Locate the cell with the specified text and output its [x, y] center coordinate. 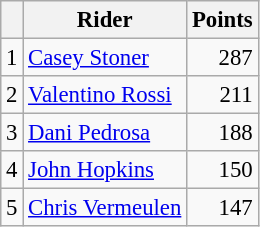
211 [222, 95]
147 [222, 208]
150 [222, 170]
John Hopkins [105, 170]
Points [222, 20]
5 [12, 208]
1 [12, 58]
4 [12, 170]
287 [222, 58]
Valentino Rossi [105, 95]
2 [12, 95]
188 [222, 133]
3 [12, 133]
Rider [105, 20]
Dani Pedrosa [105, 133]
Casey Stoner [105, 58]
Chris Vermeulen [105, 208]
